Capture the cell that displays the provided text and extract its [x, y] central coordinate. 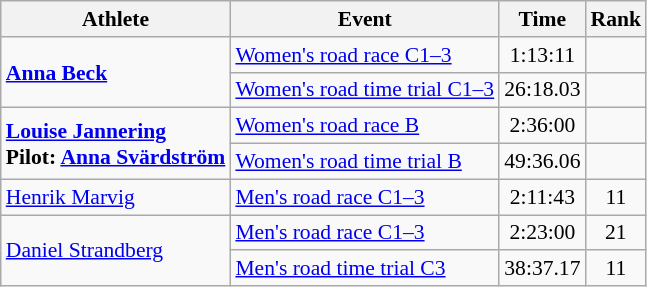
Anna Beck [116, 72]
Athlete [116, 19]
26:18.03 [542, 90]
38:37.17 [542, 269]
1:13:11 [542, 55]
Daniel Strandberg [116, 250]
Men's road time trial C3 [364, 269]
Henrik Marvig [116, 197]
2:11:43 [542, 197]
Rank [616, 19]
21 [616, 233]
Event [364, 19]
Time [542, 19]
49:36.06 [542, 162]
Women's road time trial C1–3 [364, 90]
Louise JanneringPilot: Anna Svärdström [116, 144]
Women's road race B [364, 126]
Women's road race C1–3 [364, 55]
2:23:00 [542, 233]
2:36:00 [542, 126]
Women's road time trial B [364, 162]
